Pinpoint the cell where the given text exists, returning its [x, y] midpoint coordinate. 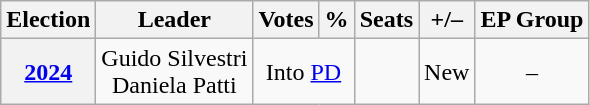
EP Group [532, 20]
Guido SilvestriDaniela Patti [174, 72]
Leader [174, 20]
+/– [447, 20]
Votes [286, 20]
% [336, 20]
Into PD [304, 72]
New [447, 72]
– [532, 72]
Seats [386, 20]
2024 [48, 72]
Election [48, 20]
